Return [X, Y] of the center of cell containing provided text 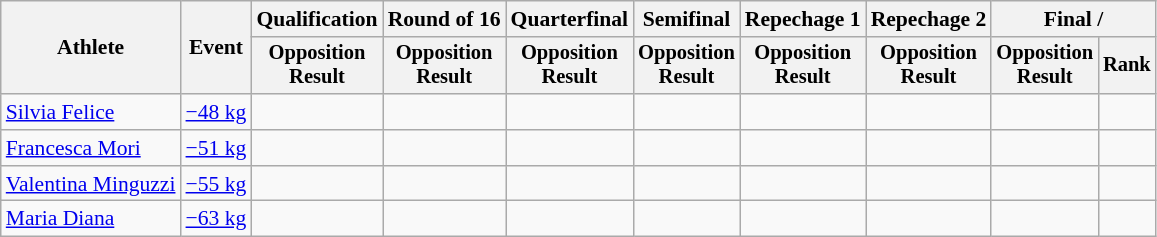
Event [216, 48]
Round of 16 [444, 19]
−51 kg [216, 148]
Semifinal [686, 19]
Valentina Minguzzi [91, 184]
Rank [1127, 66]
Silvia Felice [91, 112]
Francesca Mori [91, 148]
Qualification [316, 19]
Repechage 1 [803, 19]
Repechage 2 [929, 19]
Maria Diana [91, 219]
Athlete [91, 48]
−55 kg [216, 184]
−48 kg [216, 112]
Quarterfinal [570, 19]
Final / [1073, 19]
−63 kg [216, 219]
